Return (X, Y) of the center of cell containing provided text 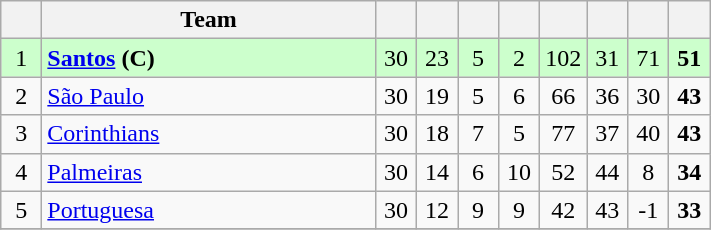
36 (608, 96)
19 (436, 96)
Portuguesa (209, 210)
Team (209, 20)
37 (608, 134)
Palmeiras (209, 172)
77 (564, 134)
3 (22, 134)
66 (564, 96)
52 (564, 172)
São Paulo (209, 96)
71 (648, 58)
51 (690, 58)
12 (436, 210)
14 (436, 172)
7 (478, 134)
Santos (C) (209, 58)
23 (436, 58)
31 (608, 58)
18 (436, 134)
-1 (648, 210)
33 (690, 210)
102 (564, 58)
10 (520, 172)
44 (608, 172)
8 (648, 172)
Corinthians (209, 134)
34 (690, 172)
1 (22, 58)
4 (22, 172)
40 (648, 134)
42 (564, 210)
